Search for the cell housing the specified text and yield its [x, y] center coordinate. 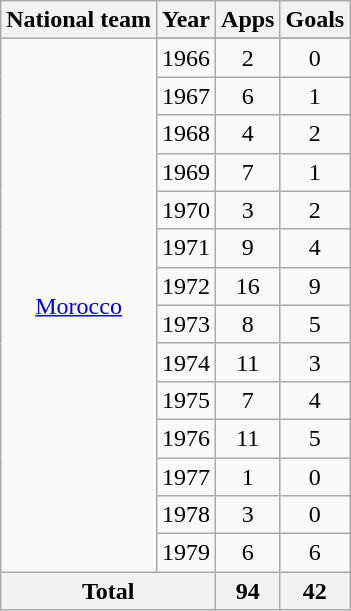
Year [186, 20]
1969 [186, 172]
Total [108, 591]
Apps [248, 20]
1971 [186, 248]
1975 [186, 400]
8 [248, 324]
1979 [186, 553]
16 [248, 286]
1976 [186, 438]
1974 [186, 362]
42 [315, 591]
1977 [186, 477]
1968 [186, 134]
National team [79, 20]
94 [248, 591]
Goals [315, 20]
1970 [186, 210]
1978 [186, 515]
1972 [186, 286]
1967 [186, 96]
Morocco [79, 306]
1973 [186, 324]
1966 [186, 58]
